Extract the [x, y] coordinate from the center of the cell holding the provided text.  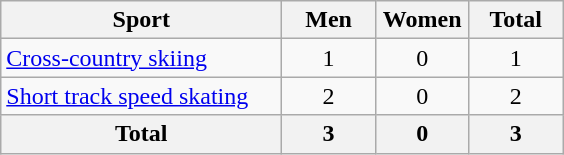
Men [329, 20]
Women [422, 20]
Cross-country skiing [142, 58]
Short track speed skating [142, 96]
Sport [142, 20]
